Scan for the cell matching the given text and deliver its (X, Y) coordinate at center. 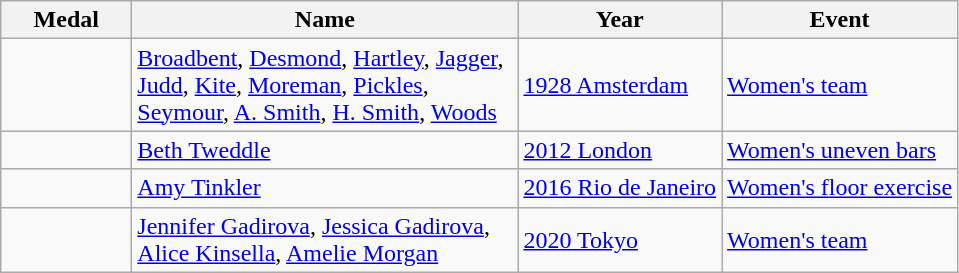
Broadbent, Desmond, Hartley, Jagger, Judd, Kite, Moreman, Pickles, Seymour, A. Smith, H. Smith, Woods (325, 85)
Jennifer Gadirova, Jessica Gadirova,Alice Kinsella, Amelie Morgan (325, 240)
Name (325, 20)
1928 Amsterdam (620, 85)
Beth Tweddle (325, 150)
2016 Rio de Janeiro (620, 188)
Women's uneven bars (840, 150)
Event (840, 20)
2020 Tokyo (620, 240)
Amy Tinkler (325, 188)
Year (620, 20)
2012 London (620, 150)
Women's floor exercise (840, 188)
Medal (66, 20)
